Scan for the cell matching the given text and deliver its (x, y) coordinate at center. 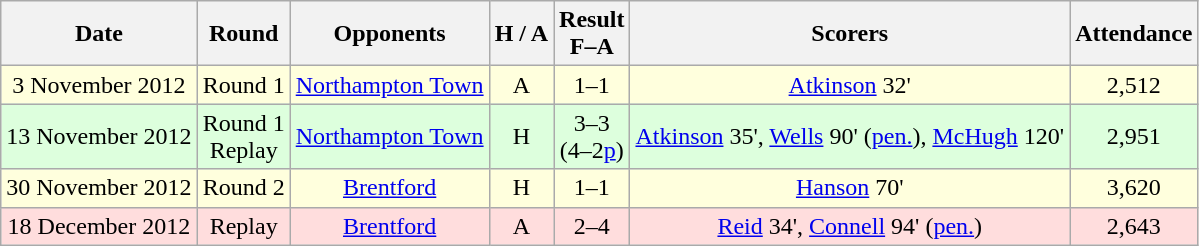
Round 2 (244, 188)
Round 1Replay (244, 136)
Round 1 (244, 85)
2–4 (592, 226)
Replay (244, 226)
Attendance (1134, 34)
2,512 (1134, 85)
3,620 (1134, 188)
Scorers (850, 34)
ResultF–A (592, 34)
Atkinson 35', Wells 90' (pen.), McHugh 120' (850, 136)
3 November 2012 (99, 85)
30 November 2012 (99, 188)
Opponents (390, 34)
Reid 34', Connell 94' (pen.) (850, 226)
2,643 (1134, 226)
13 November 2012 (99, 136)
Date (99, 34)
Atkinson 32' (850, 85)
H / A (521, 34)
Hanson 70' (850, 188)
3–3(4–2p) (592, 136)
Round (244, 34)
2,951 (1134, 136)
18 December 2012 (99, 226)
